From the cell containing the given text, extract its center point as [x, y] coordinate. 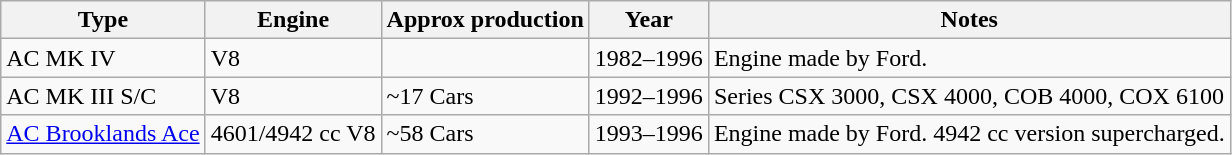
Engine made by Ford. 4942 cc version supercharged. [969, 134]
Engine [293, 20]
Year [648, 20]
Type [103, 20]
AC MK III S/C [103, 96]
1982–1996 [648, 58]
Approx production [485, 20]
Notes [969, 20]
1993–1996 [648, 134]
~17 Cars [485, 96]
AC MK IV [103, 58]
Engine made by Ford. [969, 58]
1992–1996 [648, 96]
~58 Cars [485, 134]
4601/4942 cc V8 [293, 134]
AC Brooklands Ace [103, 134]
Series CSX 3000, CSX 4000, COB 4000, COX 6100 [969, 96]
